Identify which cell holds the provided text, then report its (x, y) central coordinate. 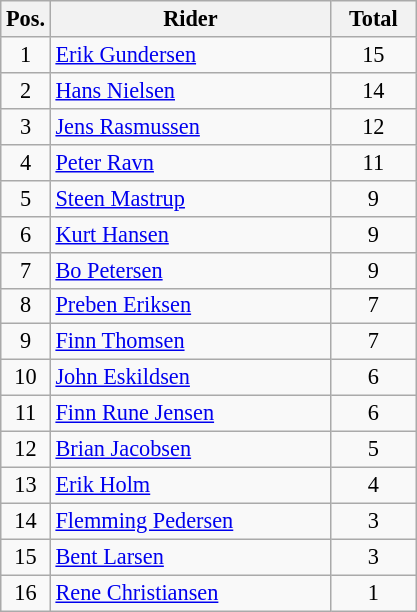
Peter Ravn (190, 162)
Preben Eriksen (190, 306)
Flemming Pedersen (190, 521)
Pos. (26, 19)
Total (374, 19)
Bent Larsen (190, 557)
Kurt Hansen (190, 234)
Jens Rasmussen (190, 126)
10 (26, 378)
2 (26, 90)
13 (26, 485)
16 (26, 593)
Rider (190, 19)
Finn Thomsen (190, 342)
Rene Christiansen (190, 593)
Hans Nielsen (190, 90)
Bo Petersen (190, 270)
Erik Holm (190, 485)
Erik Gundersen (190, 55)
8 (26, 306)
John Eskildsen (190, 378)
Finn Rune Jensen (190, 414)
Brian Jacobsen (190, 450)
Steen Mastrup (190, 198)
